Pinpoint the cell where the given text exists, returning its [X, Y] midpoint coordinate. 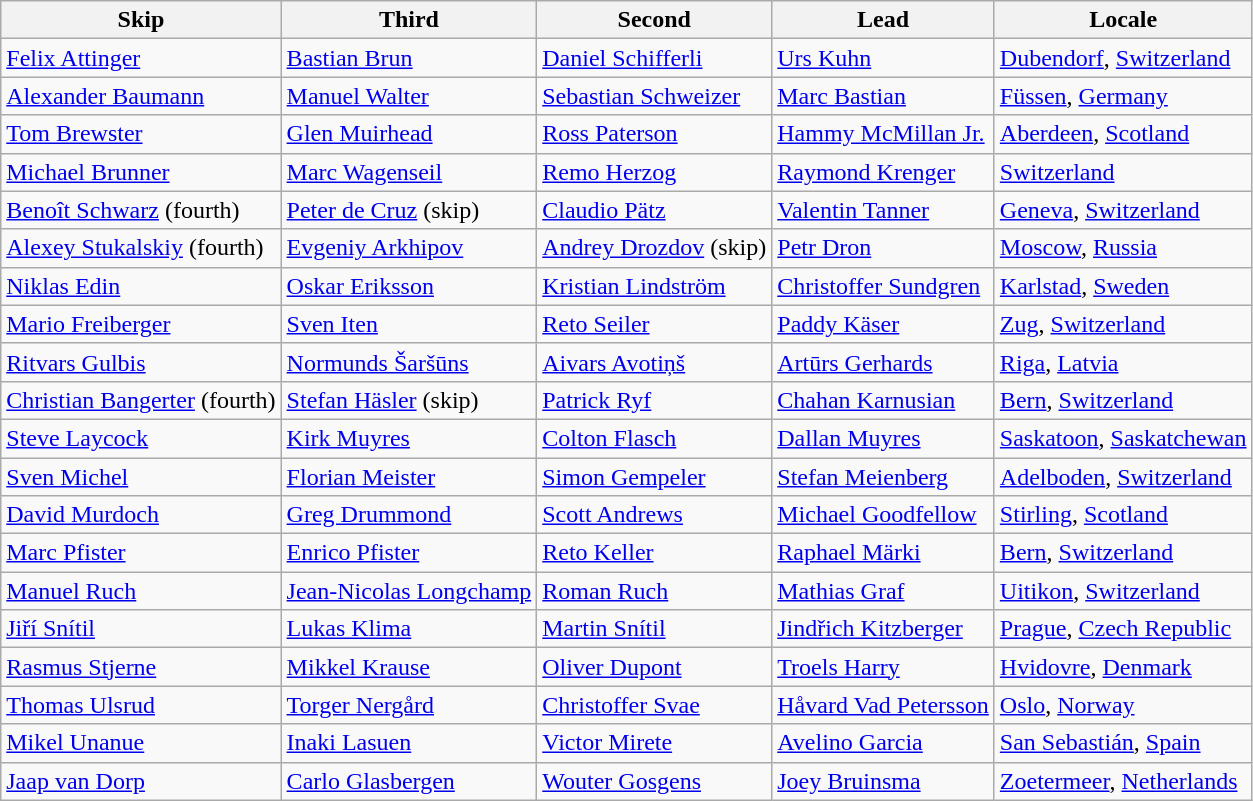
Jean-Nicolas Longchamp [409, 591]
Avelino Garcia [884, 743]
Paddy Käser [884, 324]
Artūrs Gerhards [884, 362]
Lead [884, 20]
Oslo, Norway [1123, 705]
Steve Laycock [141, 438]
Mario Freiberger [141, 324]
Christoffer Svae [654, 705]
Dallan Muyres [884, 438]
Simon Gempeler [654, 477]
Lukas Klima [409, 629]
Urs Kuhn [884, 58]
Niklas Edin [141, 286]
Uitikon, Switzerland [1123, 591]
Greg Drummond [409, 515]
Hammy McMillan Jr. [884, 134]
Aivars Avotiņš [654, 362]
Felix Attinger [141, 58]
Prague, Czech Republic [1123, 629]
Ross Paterson [654, 134]
Mathias Graf [884, 591]
David Murdoch [141, 515]
Rasmus Stjerne [141, 667]
Skip [141, 20]
Riga, Latvia [1123, 362]
Zug, Switzerland [1123, 324]
Evgeniy Arkhipov [409, 248]
Ritvars Gulbis [141, 362]
Enrico Pfister [409, 553]
Oskar Eriksson [409, 286]
Normunds Šaršūns [409, 362]
Sven Iten [409, 324]
Kirk Muyres [409, 438]
Manuel Ruch [141, 591]
Third [409, 20]
Wouter Gosgens [654, 781]
Oliver Dupont [654, 667]
Tom Brewster [141, 134]
Alexander Baumann [141, 96]
Geneva, Switzerland [1123, 210]
Remo Herzog [654, 172]
Patrick Ryf [654, 400]
Christian Bangerter (fourth) [141, 400]
Raphael Märki [884, 553]
Füssen, Germany [1123, 96]
Reto Seiler [654, 324]
Stirling, Scotland [1123, 515]
Martin Snítil [654, 629]
Chahan Karnusian [884, 400]
Second [654, 20]
Roman Ruch [654, 591]
Saskatoon, Saskatchewan [1123, 438]
Mikkel Krause [409, 667]
Karlstad, Sweden [1123, 286]
Torger Nergård [409, 705]
Glen Muirhead [409, 134]
Jaap van Dorp [141, 781]
Michael Brunner [141, 172]
Håvard Vad Petersson [884, 705]
Bastian Brun [409, 58]
Valentin Tanner [884, 210]
Manuel Walter [409, 96]
Moscow, Russia [1123, 248]
Stefan Meienberg [884, 477]
Claudio Pätz [654, 210]
Marc Bastian [884, 96]
Florian Meister [409, 477]
Raymond Krenger [884, 172]
Inaki Lasuen [409, 743]
Sven Michel [141, 477]
Carlo Glasbergen [409, 781]
Hvidovre, Denmark [1123, 667]
Christoffer Sundgren [884, 286]
Switzerland [1123, 172]
Andrey Drozdov (skip) [654, 248]
Peter de Cruz (skip) [409, 210]
Adelboden, Switzerland [1123, 477]
Benoît Schwarz (fourth) [141, 210]
Petr Dron [884, 248]
Zoetermeer, Netherlands [1123, 781]
San Sebastián, Spain [1123, 743]
Thomas Ulsrud [141, 705]
Joey Bruinsma [884, 781]
Stefan Häsler (skip) [409, 400]
Mikel Unanue [141, 743]
Daniel Schifferli [654, 58]
Colton Flasch [654, 438]
Jiří Snítil [141, 629]
Reto Keller [654, 553]
Aberdeen, Scotland [1123, 134]
Marc Pfister [141, 553]
Sebastian Schweizer [654, 96]
Marc Wagenseil [409, 172]
Victor Mirete [654, 743]
Alexey Stukalskiy (fourth) [141, 248]
Kristian Lindström [654, 286]
Troels Harry [884, 667]
Scott Andrews [654, 515]
Locale [1123, 20]
Dubendorf, Switzerland [1123, 58]
Michael Goodfellow [884, 515]
Jindřich Kitzberger [884, 629]
